Search for the cell housing the specified text and yield its (X, Y) center coordinate. 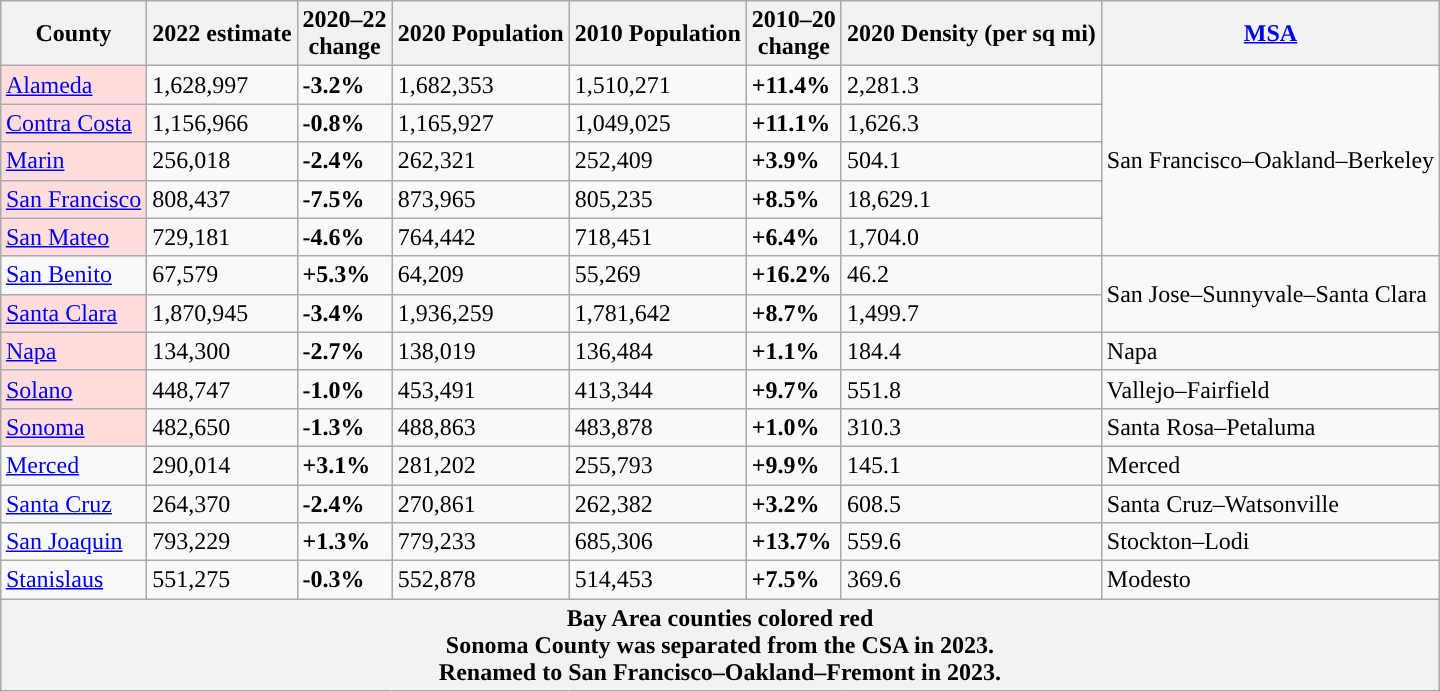
184.4 (971, 351)
46.2 (971, 275)
Marin (73, 161)
483,878 (658, 427)
Stockton–Lodi (1270, 542)
64,209 (480, 275)
805,235 (658, 199)
San Jose–Sunnyvale–Santa Clara (1270, 294)
+9.7% (794, 389)
608.5 (971, 503)
2020–22change (344, 34)
1,499.7 (971, 313)
504.1 (971, 161)
Sonoma (73, 427)
Santa Clara (73, 313)
San Francisco–Oakland–Berkeley (1270, 161)
MSA (1270, 34)
Modesto (1270, 580)
+5.3% (344, 275)
793,229 (222, 542)
+13.7% (794, 542)
270,861 (480, 503)
1,628,997 (222, 85)
1,156,966 (222, 123)
764,442 (480, 237)
San Benito (73, 275)
Contra Costa (73, 123)
+3.9% (794, 161)
-4.6% (344, 237)
+1.1% (794, 351)
-2.7% (344, 351)
310.3 (971, 427)
1,510,271 (658, 85)
369.6 (971, 580)
Bay Area counties colored redSonoma County was separated from the CSA in 2023.Renamed to San Francisco–Oakland–Fremont in 2023. (720, 645)
2010–20change (794, 34)
+11.1% (794, 123)
Solano (73, 389)
1,626.3 (971, 123)
482,650 (222, 427)
San Joaquin (73, 542)
1,049,025 (658, 123)
+1.0% (794, 427)
2022 estimate (222, 34)
559.6 (971, 542)
1,165,927 (480, 123)
1,682,353 (480, 85)
1,704.0 (971, 237)
+8.7% (794, 313)
281,202 (480, 465)
136,484 (658, 351)
514,453 (658, 580)
138,019 (480, 351)
+6.4% (794, 237)
-7.5% (344, 199)
-3.4% (344, 313)
San Mateo (73, 237)
779,233 (480, 542)
551,275 (222, 580)
18,629.1 (971, 199)
Santa Cruz (73, 503)
252,409 (658, 161)
551.8 (971, 389)
+11.4% (794, 85)
County (73, 34)
Stanislaus (73, 580)
134,300 (222, 351)
2020 Density (per sq mi) (971, 34)
-1.3% (344, 427)
552,878 (480, 580)
+3.1% (344, 465)
1,936,259 (480, 313)
55,269 (658, 275)
2,281.3 (971, 85)
San Francisco (73, 199)
808,437 (222, 199)
+3.2% (794, 503)
488,863 (480, 427)
448,747 (222, 389)
256,018 (222, 161)
255,793 (658, 465)
67,579 (222, 275)
-3.2% (344, 85)
290,014 (222, 465)
262,382 (658, 503)
453,491 (480, 389)
262,321 (480, 161)
145.1 (971, 465)
+7.5% (794, 580)
Alameda (73, 85)
2010 Population (658, 34)
1,781,642 (658, 313)
729,181 (222, 237)
264,370 (222, 503)
+1.3% (344, 542)
+9.9% (794, 465)
Vallejo–Fairfield (1270, 389)
+16.2% (794, 275)
413,344 (658, 389)
-0.3% (344, 580)
-1.0% (344, 389)
Santa Cruz–Watsonville (1270, 503)
2020 Population (480, 34)
-0.8% (344, 123)
+8.5% (794, 199)
873,965 (480, 199)
685,306 (658, 542)
Santa Rosa–Petaluma (1270, 427)
1,870,945 (222, 313)
718,451 (658, 237)
